Identify which cell holds the provided text, then report its [x, y] central coordinate. 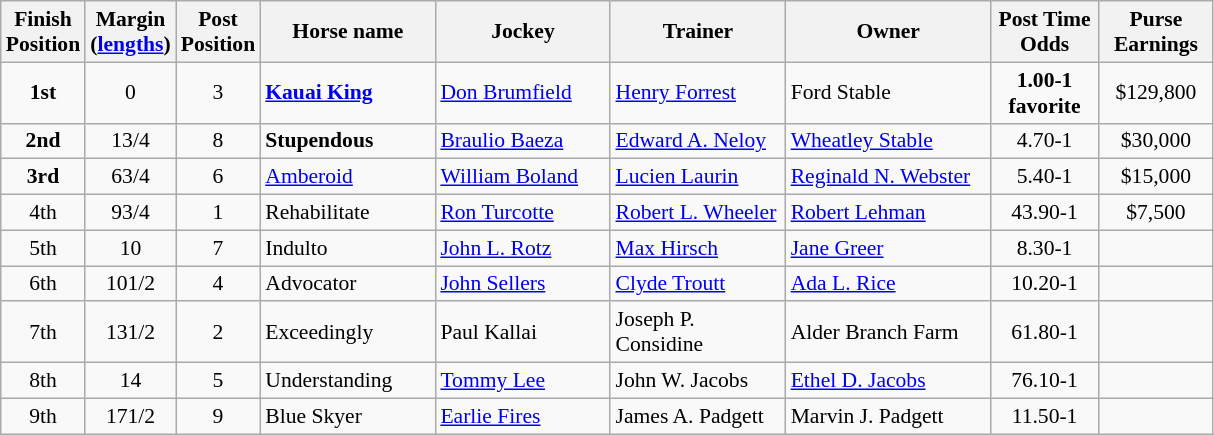
61.80-1 [1045, 332]
10 [130, 248]
Post Time Odds [1045, 32]
Blue Skyer [348, 416]
Don Brumfield [522, 92]
5 [218, 381]
3 [218, 92]
John W. Jacobs [698, 381]
6th [43, 284]
5.40-1 [1045, 177]
Jockey [522, 32]
Exceedingly [348, 332]
7 [218, 248]
Joseph P. Considine [698, 332]
8 [218, 141]
1.00-1 favorite [1045, 92]
John L. Rotz [522, 248]
$7,500 [1156, 213]
Lucien Laurin [698, 177]
5th [43, 248]
$30,000 [1156, 141]
1st [43, 92]
2nd [43, 141]
Stupendous [348, 141]
John Sellers [522, 284]
Finish Position [43, 32]
$129,800 [1156, 92]
Amberoid [348, 177]
0 [130, 92]
Tommy Lee [522, 381]
Ford Stable [888, 92]
101/2 [130, 284]
Kauai King [348, 92]
1 [218, 213]
Understanding [348, 381]
Rehabilitate [348, 213]
William Boland [522, 177]
93/4 [130, 213]
Edward A. Neloy [698, 141]
131/2 [130, 332]
43.90-1 [1045, 213]
Clyde Troutt [698, 284]
4 [218, 284]
Margin (lengths) [130, 32]
10.20-1 [1045, 284]
Ada L. Rice [888, 284]
7th [43, 332]
4th [43, 213]
Robert L. Wheeler [698, 213]
Trainer [698, 32]
2 [218, 332]
76.10-1 [1045, 381]
James A. Padgett [698, 416]
Post Position [218, 32]
Earlie Fires [522, 416]
14 [130, 381]
Henry Forrest [698, 92]
Advocator [348, 284]
Indulto [348, 248]
Ron Turcotte [522, 213]
Braulio Baeza [522, 141]
6 [218, 177]
Purse Earnings [1156, 32]
9th [43, 416]
Paul Kallai [522, 332]
Wheatley Stable [888, 141]
$15,000 [1156, 177]
9 [218, 416]
4.70-1 [1045, 141]
Reginald N. Webster [888, 177]
8.30-1 [1045, 248]
Owner [888, 32]
Robert Lehman [888, 213]
63/4 [130, 177]
13/4 [130, 141]
8th [43, 381]
Ethel D. Jacobs [888, 381]
3rd [43, 177]
Alder Branch Farm [888, 332]
Horse name [348, 32]
11.50-1 [1045, 416]
Jane Greer [888, 248]
Max Hirsch [698, 248]
171/2 [130, 416]
Marvin J. Padgett [888, 416]
